Return [X, Y] of the center of cell containing provided text 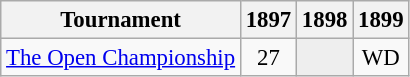
1897 [268, 20]
1899 [381, 20]
The Open Championship [121, 58]
1898 [325, 20]
Tournament [121, 20]
WD [381, 58]
27 [268, 58]
